Return the (x, y) coordinate for the center point of the cell that contains the specified text.  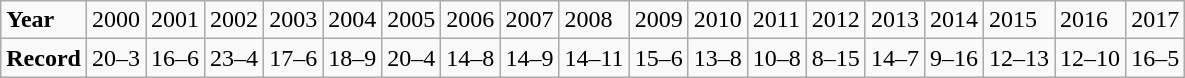
12–10 (1090, 58)
2011 (776, 20)
2012 (836, 20)
2017 (1156, 20)
16–5 (1156, 58)
18–9 (352, 58)
2009 (658, 20)
8–15 (836, 58)
2001 (176, 20)
14–11 (594, 58)
2006 (470, 20)
12–13 (1020, 58)
20–3 (116, 58)
2003 (294, 20)
2000 (116, 20)
2004 (352, 20)
Year (44, 20)
9–16 (954, 58)
14–8 (470, 58)
2014 (954, 20)
2008 (594, 20)
23–4 (234, 58)
13–8 (718, 58)
2002 (234, 20)
20–4 (412, 58)
2007 (530, 20)
14–9 (530, 58)
15–6 (658, 58)
2005 (412, 20)
2015 (1020, 20)
10–8 (776, 58)
17–6 (294, 58)
Record (44, 58)
2016 (1090, 20)
2010 (718, 20)
16–6 (176, 58)
2013 (894, 20)
14–7 (894, 58)
